Pinpoint the cell where the given text exists, returning its (X, Y) midpoint coordinate. 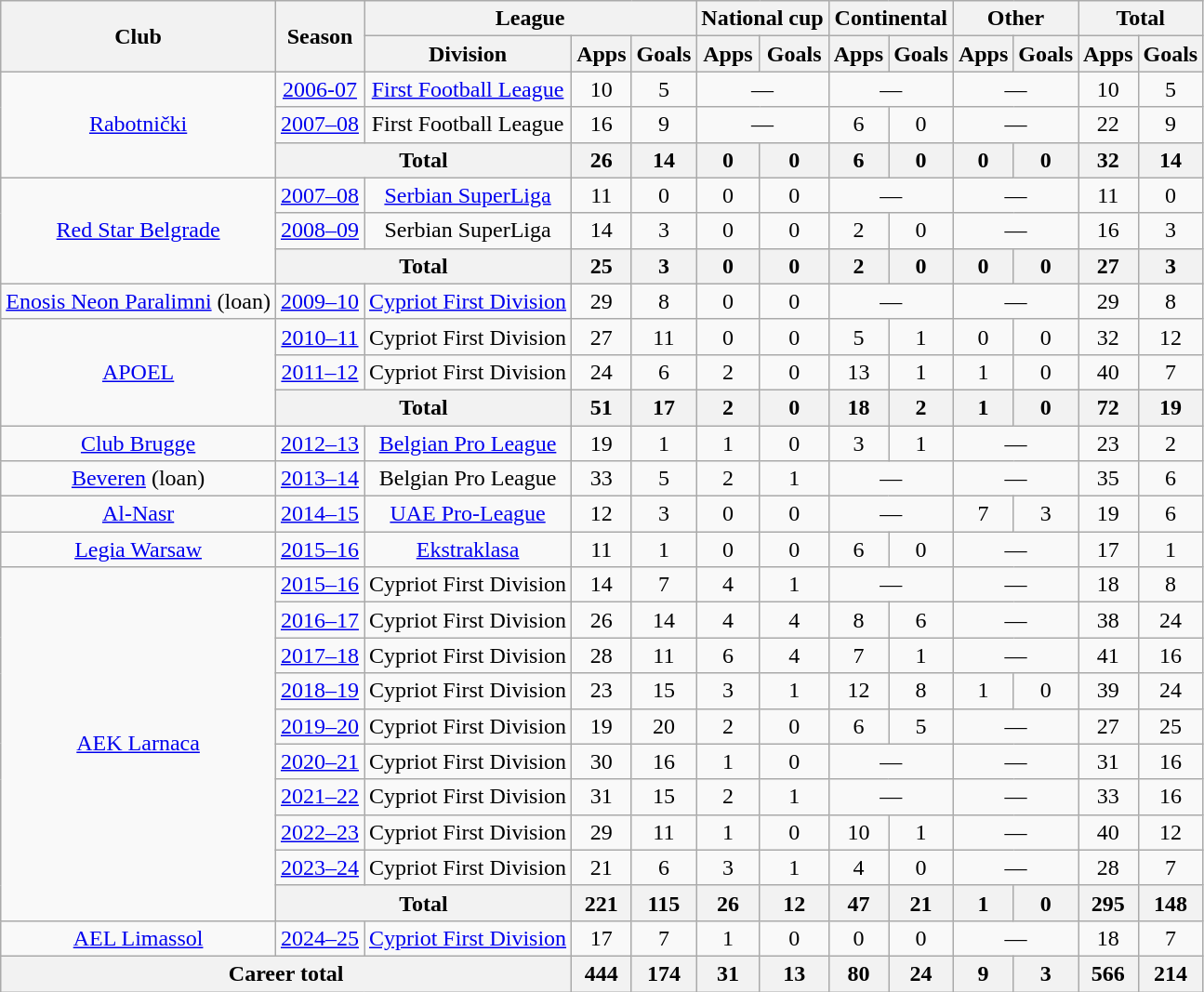
Ekstraklasa (469, 549)
444 (602, 973)
2011–12 (320, 372)
566 (1108, 973)
2018–19 (320, 691)
Season (320, 36)
Career total (286, 973)
2019–20 (320, 726)
115 (664, 903)
2016–17 (320, 620)
2010–11 (320, 337)
National cup (762, 19)
UAE Pro-League (469, 514)
47 (858, 903)
Beveren (loan) (139, 479)
2008–09 (320, 231)
2017–18 (320, 655)
Club (139, 36)
80 (858, 973)
AEK Larnaca (139, 744)
38 (1108, 620)
39 (1108, 691)
League (530, 19)
2013–14 (320, 479)
22 (1108, 125)
2009–10 (320, 301)
2022–23 (320, 832)
Legia Warsaw (139, 549)
2023–24 (320, 867)
Al-Nasr (139, 514)
51 (602, 407)
214 (1171, 973)
Continental (891, 19)
174 (664, 973)
Club Brugge (139, 443)
2006-07 (320, 89)
148 (1171, 903)
20 (664, 726)
41 (1108, 655)
APOEL (139, 372)
Enosis Neon Paralimni (loan) (139, 301)
2024–25 (320, 938)
35 (1108, 479)
2012–13 (320, 443)
Division (469, 54)
2021–22 (320, 797)
72 (1108, 407)
Red Star Belgrade (139, 231)
30 (602, 761)
295 (1108, 903)
2014–15 (320, 514)
2020–21 (320, 761)
Other (1015, 19)
AEL Limassol (139, 938)
Rabotnički (139, 125)
221 (602, 903)
